Output the (X, Y) coordinate of the center of the cell containing the given text.  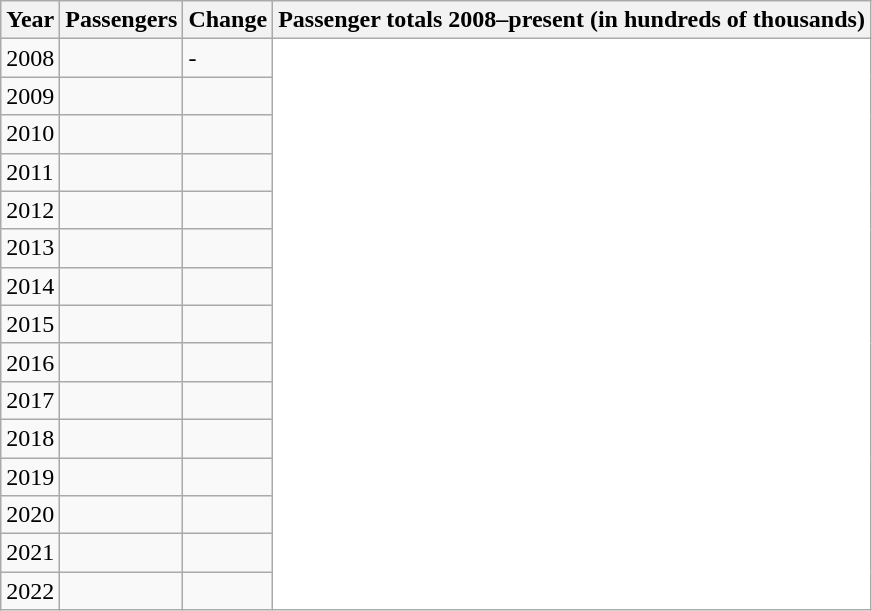
- (228, 58)
Passengers (122, 20)
2012 (30, 210)
2011 (30, 172)
2017 (30, 400)
2010 (30, 134)
2013 (30, 248)
2019 (30, 477)
2018 (30, 438)
2008 (30, 58)
Year (30, 20)
2020 (30, 515)
Change (228, 20)
2014 (30, 286)
2009 (30, 96)
2021 (30, 553)
2022 (30, 591)
Passenger totals 2008–present (in hundreds of thousands) (572, 20)
2015 (30, 324)
2016 (30, 362)
